Provide the [X, Y] coordinate of the cell's center where the given text is located.  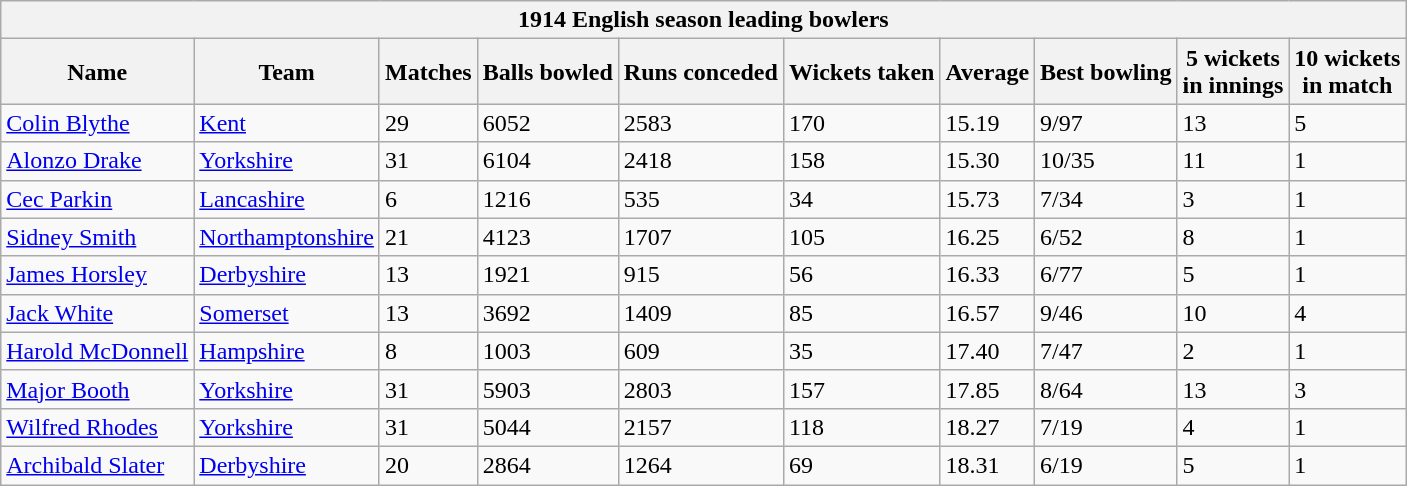
Colin Blythe [98, 123]
5044 [548, 427]
3692 [548, 313]
105 [862, 237]
15.73 [988, 199]
16.57 [988, 313]
Sidney Smith [98, 237]
Harold McDonnell [98, 351]
6104 [548, 161]
Somerset [287, 313]
56 [862, 275]
Average [988, 72]
9/97 [1106, 123]
2583 [700, 123]
17.85 [988, 389]
11 [1233, 161]
34 [862, 199]
158 [862, 161]
8/64 [1106, 389]
535 [700, 199]
Best bowling [1106, 72]
85 [862, 313]
Matches [428, 72]
Balls bowled [548, 72]
Cec Parkin [98, 199]
6/52 [1106, 237]
609 [700, 351]
5 wicketsin innings [1233, 72]
1264 [700, 465]
118 [862, 427]
16.33 [988, 275]
157 [862, 389]
21 [428, 237]
18.31 [988, 465]
10 wicketsin match [1348, 72]
James Horsley [98, 275]
Name [98, 72]
35 [862, 351]
6 [428, 199]
Jack White [98, 313]
2864 [548, 465]
Team [287, 72]
69 [862, 465]
Northamptonshire [287, 237]
Alonzo Drake [98, 161]
1003 [548, 351]
2418 [700, 161]
1921 [548, 275]
7/19 [1106, 427]
Wickets taken [862, 72]
Lancashire [287, 199]
1409 [700, 313]
Major Booth [98, 389]
Wilfred Rhodes [98, 427]
2803 [700, 389]
Runs conceded [700, 72]
1914 English season leading bowlers [704, 20]
18.27 [988, 427]
2157 [700, 427]
Archibald Slater [98, 465]
20 [428, 465]
4123 [548, 237]
1216 [548, 199]
2 [1233, 351]
16.25 [988, 237]
Hampshire [287, 351]
7/47 [1106, 351]
6/77 [1106, 275]
29 [428, 123]
1707 [700, 237]
915 [700, 275]
Kent [287, 123]
10 [1233, 313]
7/34 [1106, 199]
6052 [548, 123]
6/19 [1106, 465]
10/35 [1106, 161]
15.19 [988, 123]
15.30 [988, 161]
9/46 [1106, 313]
170 [862, 123]
5903 [548, 389]
17.40 [988, 351]
